Output the (X, Y) coordinate of the center of the cell containing the given text.  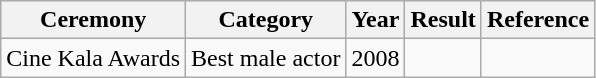
Category (266, 20)
Cine Kala Awards (94, 58)
Year (376, 20)
Ceremony (94, 20)
Best male actor (266, 58)
2008 (376, 58)
Reference (538, 20)
Result (443, 20)
